Scan for the cell matching the given text and deliver its (X, Y) coordinate at center. 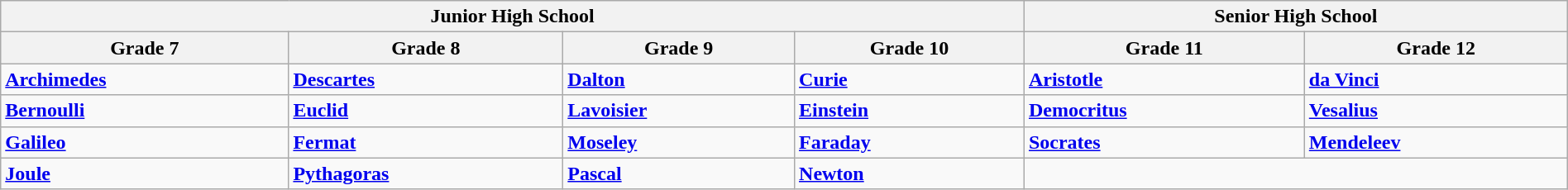
Euclid (426, 111)
Grade 9 (679, 48)
Pythagoras (426, 173)
Grade 10 (910, 48)
Socrates (1164, 142)
Moseley (679, 142)
Grade 7 (145, 48)
Senior High School (1295, 17)
Junior High School (513, 17)
Bernoulli (145, 111)
Galileo (145, 142)
Curie (910, 79)
Mendeleev (1436, 142)
Aristotle (1164, 79)
Vesalius (1436, 111)
Fermat (426, 142)
Archimedes (145, 79)
Dalton (679, 79)
Newton (910, 173)
Lavoisier (679, 111)
Faraday (910, 142)
Democritus (1164, 111)
Einstein (910, 111)
Grade 12 (1436, 48)
Grade 8 (426, 48)
da Vinci (1436, 79)
Descartes (426, 79)
Grade 11 (1164, 48)
Joule (145, 173)
Pascal (679, 173)
